Return [x, y] of the center of cell containing provided text 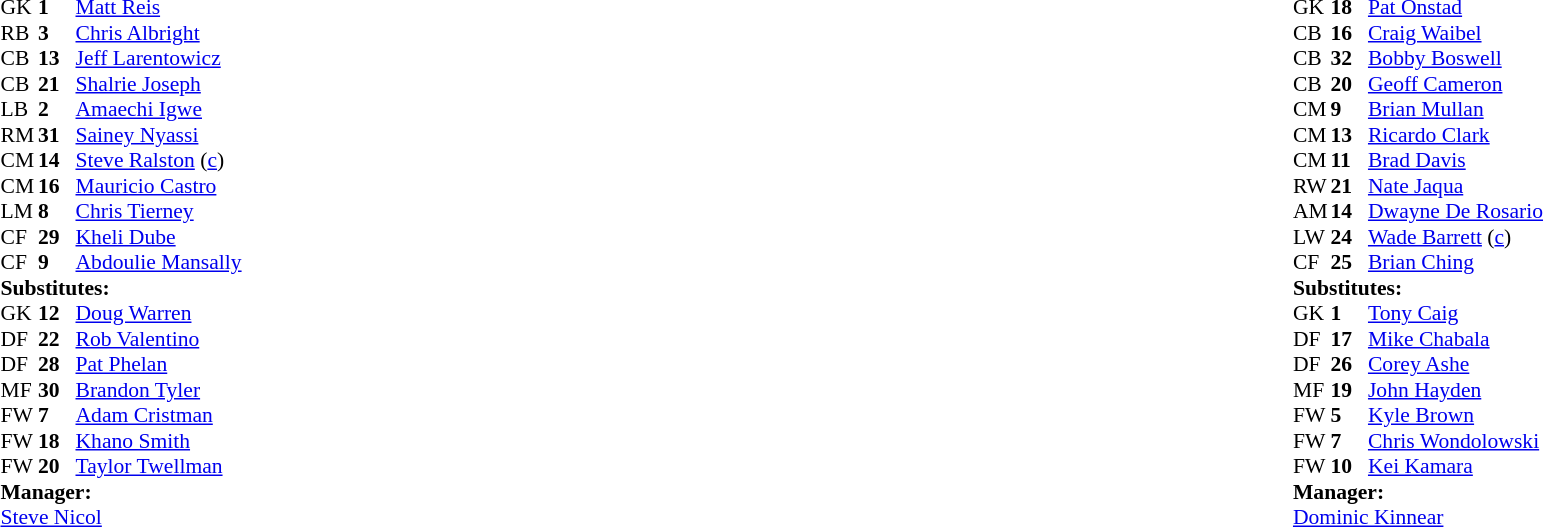
31 [57, 135]
Ricardo Clark [1456, 135]
30 [57, 390]
Chris Albright [159, 33]
1 [1349, 313]
5 [1349, 415]
19 [1349, 390]
26 [1349, 365]
LB [19, 109]
17 [1349, 339]
Brian Mullan [1456, 109]
28 [57, 365]
Steve Ralston (c) [159, 161]
24 [1349, 237]
RW [1312, 186]
12 [57, 313]
10 [1349, 467]
Adam Cristman [159, 415]
Chris Tierney [159, 211]
3 [57, 33]
RM [19, 135]
AM [1312, 211]
Shalrie Joseph [159, 84]
Amaechi Igwe [159, 109]
8 [57, 211]
25 [1349, 263]
LW [1312, 237]
18 [57, 441]
Bobby Boswell [1456, 59]
Dwayne De Rosario [1456, 211]
Kyle Brown [1456, 415]
Geoff Cameron [1456, 84]
Kheli Dube [159, 237]
2 [57, 109]
Kei Kamara [1456, 467]
29 [57, 237]
Doug Warren [159, 313]
John Hayden [1456, 390]
Chris Wondolowski [1456, 441]
Brad Davis [1456, 161]
Brandon Tyler [159, 390]
LM [19, 211]
Rob Valentino [159, 339]
11 [1349, 161]
Wade Barrett (c) [1456, 237]
Tony Caig [1456, 313]
Nate Jaqua [1456, 186]
RB [19, 33]
32 [1349, 59]
Sainey Nyassi [159, 135]
22 [57, 339]
Jeff Larentowicz [159, 59]
Pat Phelan [159, 365]
Abdoulie Mansally [159, 263]
Mike Chabala [1456, 339]
Brian Ching [1456, 263]
Mauricio Castro [159, 186]
Craig Waibel [1456, 33]
Khano Smith [159, 441]
Corey Ashe [1456, 365]
Taylor Twellman [159, 467]
